Scan for the cell matching the given text and deliver its (x, y) coordinate at center. 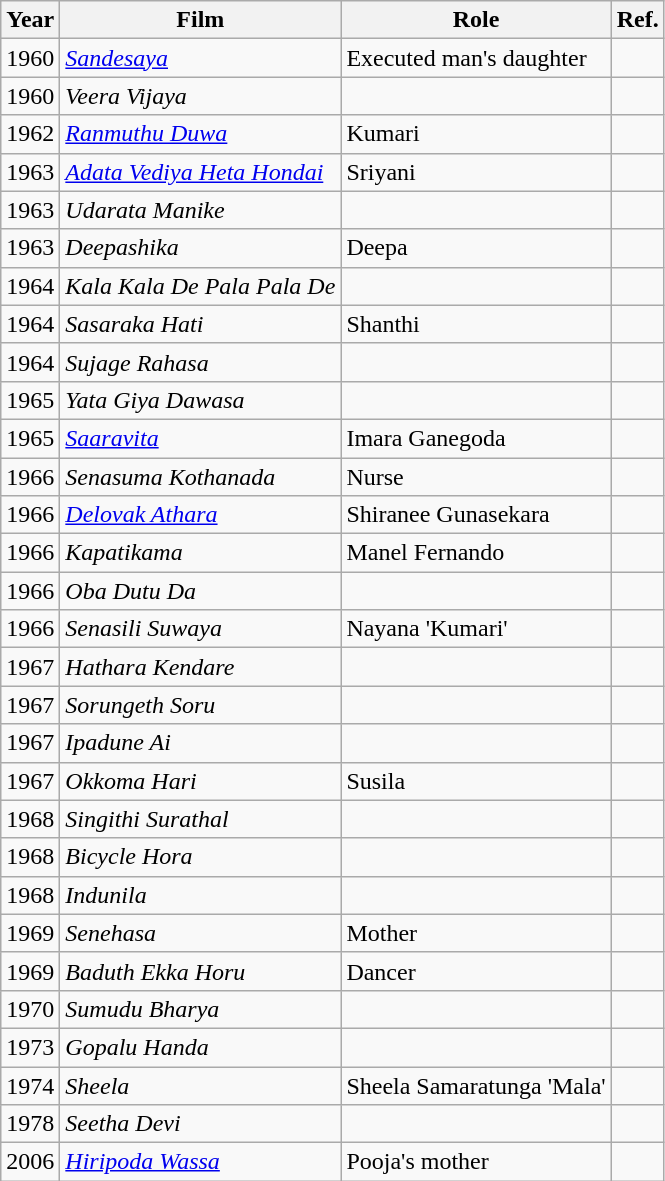
Shiranee Gunasekara (476, 515)
Executed man's daughter (476, 58)
Okkoma Hari (200, 781)
Deepa (476, 248)
Ipadune Ai (200, 743)
Kapatikama (200, 553)
Nurse (476, 477)
1973 (30, 1047)
Baduth Ekka Horu (200, 971)
Ref. (638, 20)
Sheela Samaratunga 'Mala' (476, 1085)
Sujage Rahasa (200, 362)
Sumudu Bharya (200, 1009)
Senasuma Kothanada (200, 477)
Ranmuthu Duwa (200, 134)
Indunila (200, 895)
Kumari (476, 134)
Sorungeth Soru (200, 705)
Singithi Surathal (200, 819)
Susila (476, 781)
Gopalu Handa (200, 1047)
Sandesaya (200, 58)
Role (476, 20)
1978 (30, 1124)
Film (200, 20)
Sriyani (476, 172)
1962 (30, 134)
Oba Dutu Da (200, 591)
Seetha Devi (200, 1124)
Hathara Kendare (200, 667)
1974 (30, 1085)
Shanthi (476, 324)
Sasaraka Hati (200, 324)
Senehasa (200, 933)
Sheela (200, 1085)
Delovak Athara (200, 515)
2006 (30, 1162)
1970 (30, 1009)
Manel Fernando (476, 553)
Kala Kala De Pala Pala De (200, 286)
Veera Vijaya (200, 96)
Mother (476, 933)
Bicycle Hora (200, 857)
Imara Ganegoda (476, 438)
Senasili Suwaya (200, 629)
Udarata Manike (200, 210)
Hiripoda Wassa (200, 1162)
Pooja's mother (476, 1162)
Adata Vediya Heta Hondai (200, 172)
Deepashika (200, 248)
Dancer (476, 971)
Saaravita (200, 438)
Year (30, 20)
Nayana 'Kumari' (476, 629)
Yata Giya Dawasa (200, 400)
